From the cell containing the given text, extract its center point as (X, Y) coordinate. 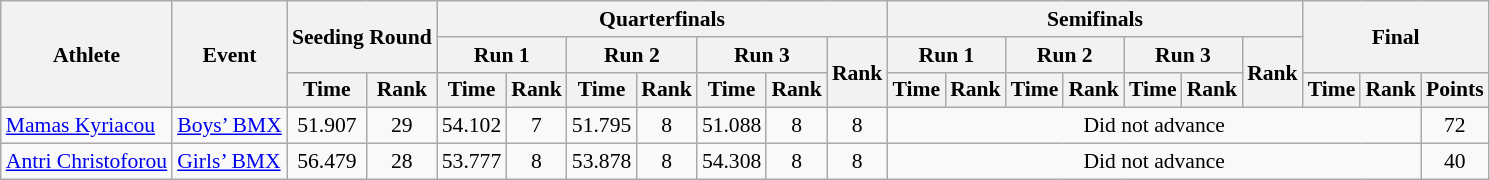
53.777 (472, 162)
Girls’ BMX (230, 162)
51.795 (602, 126)
7 (536, 126)
56.479 (327, 162)
Athlete (86, 54)
Final (1396, 36)
Antri Christoforou (86, 162)
Seeding Round (362, 36)
72 (1455, 126)
40 (1455, 162)
54.308 (732, 162)
Semifinals (1094, 19)
53.878 (602, 162)
Event (230, 54)
Boys’ BMX (230, 126)
Points (1455, 90)
Quarterfinals (662, 19)
51.907 (327, 126)
28 (402, 162)
Mamas Kyriacou (86, 126)
54.102 (472, 126)
29 (402, 126)
51.088 (732, 126)
